Capture the cell that displays the provided text and extract its (x, y) central coordinate. 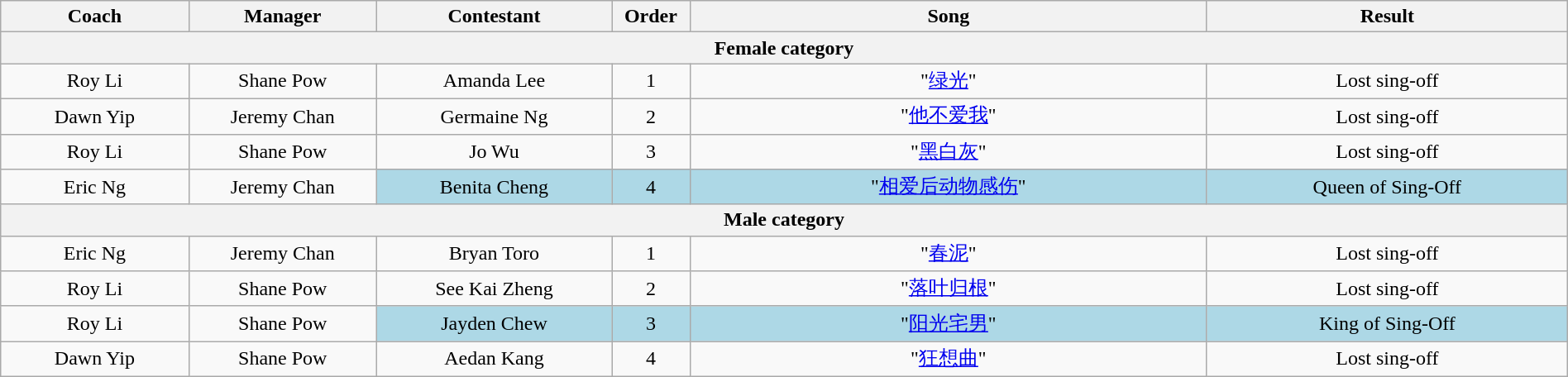
Order (652, 17)
"相爱后动物感伤" (948, 187)
King of Sing-Off (1387, 324)
"绿光" (948, 81)
Benita Cheng (494, 187)
"春泥" (948, 253)
"他不爱我" (948, 116)
Manager (283, 17)
Jayden Chew (494, 324)
Queen of Sing-Off (1387, 187)
"落叶归根" (948, 289)
See Kai Zheng (494, 289)
Song (948, 17)
Result (1387, 17)
Contestant (494, 17)
Bryan Toro (494, 253)
Coach (94, 17)
Female category (784, 48)
"阳光宅男" (948, 324)
"狂想曲" (948, 359)
"黑白灰" (948, 152)
Jo Wu (494, 152)
Aedan Kang (494, 359)
Male category (784, 220)
Amanda Lee (494, 81)
Germaine Ng (494, 116)
